Return [X, Y] of the center of cell containing provided text 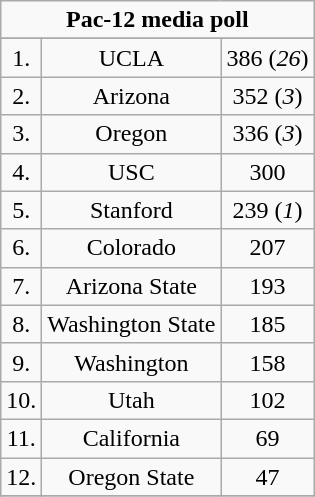
Oregon [132, 134]
Utah [132, 400]
6. [22, 248]
8. [22, 324]
11. [22, 438]
300 [268, 172]
102 [268, 400]
193 [268, 286]
185 [268, 324]
1. [22, 58]
Stanford [132, 210]
12. [22, 477]
Pac-12 media poll [158, 20]
69 [268, 438]
158 [268, 362]
USC [132, 172]
4. [22, 172]
7. [22, 286]
239 (1) [268, 210]
3. [22, 134]
Washington [132, 362]
9. [22, 362]
10. [22, 400]
Arizona State [132, 286]
352 (3) [268, 96]
207 [268, 248]
UCLA [132, 58]
386 (26) [268, 58]
Oregon State [132, 477]
2. [22, 96]
336 (3) [268, 134]
Arizona [132, 96]
Washington State [132, 324]
5. [22, 210]
Colorado [132, 248]
47 [268, 477]
California [132, 438]
